Capture the cell that displays the provided text and extract its (X, Y) central coordinate. 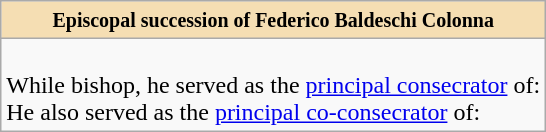
While bishop, he served as the principal consecrator of: He also served as the principal co-consecrator of: (274, 85)
Episcopal succession of Federico Baldeschi Colonna (274, 20)
